Search for the cell housing the specified text and yield its (X, Y) center coordinate. 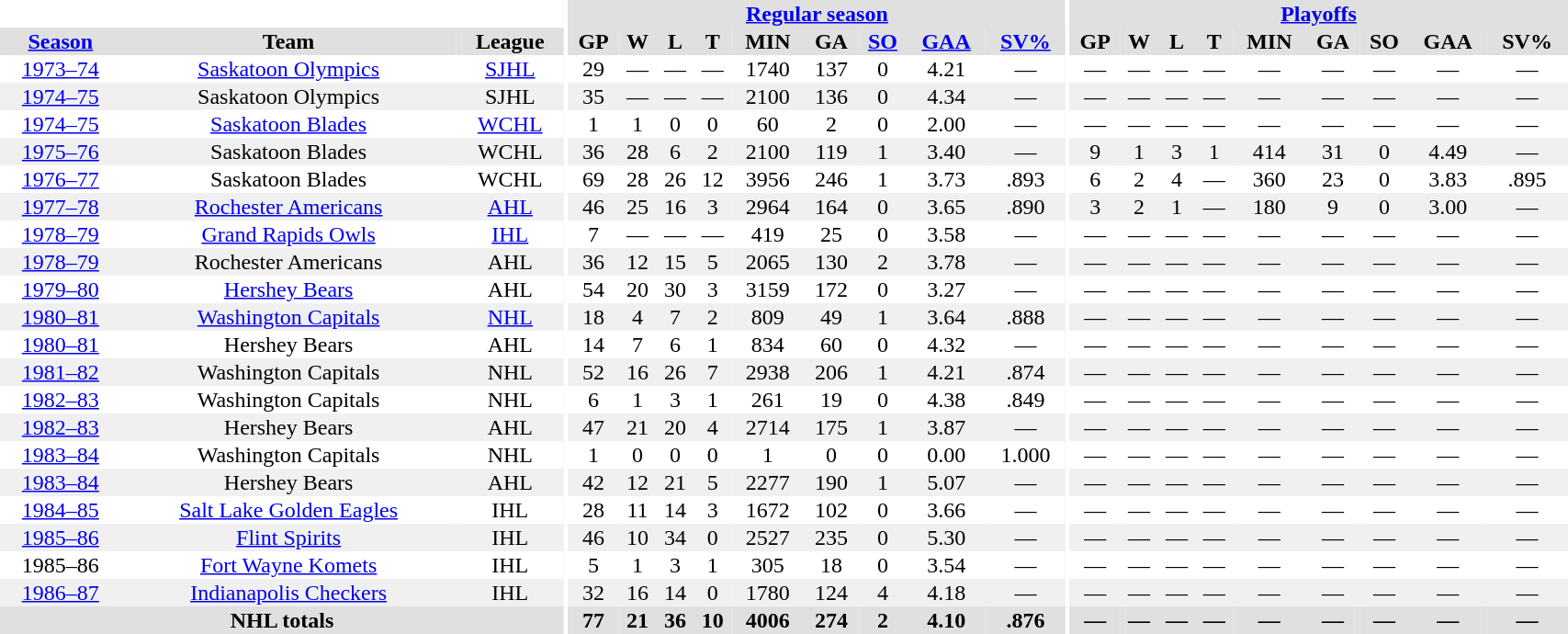
5.30 (946, 538)
3.00 (1448, 207)
809 (768, 317)
Season (61, 41)
235 (830, 538)
42 (593, 482)
11 (637, 510)
23 (1332, 179)
Regular season (818, 14)
164 (830, 207)
360 (1269, 179)
2277 (768, 482)
19 (830, 400)
1.000 (1025, 455)
3.27 (946, 289)
NHL totals (282, 620)
1981–82 (61, 372)
34 (674, 538)
29 (593, 69)
1979–80 (61, 289)
Team (288, 41)
52 (593, 372)
102 (830, 510)
419 (768, 234)
3.40 (946, 152)
54 (593, 289)
4006 (768, 620)
834 (768, 345)
3.66 (946, 510)
119 (830, 152)
.893 (1025, 179)
30 (674, 289)
274 (830, 620)
3.54 (946, 565)
49 (830, 317)
1672 (768, 510)
261 (768, 400)
136 (830, 96)
1976–77 (61, 179)
4.10 (946, 620)
172 (830, 289)
Grand Rapids Owls (288, 234)
69 (593, 179)
Indianapolis Checkers (288, 593)
Fort Wayne Komets (288, 565)
Playoffs (1319, 14)
124 (830, 593)
.888 (1025, 317)
.849 (1025, 400)
47 (593, 427)
4.49 (1448, 152)
77 (593, 620)
3159 (768, 289)
1984–85 (61, 510)
1740 (768, 69)
180 (1269, 207)
3.65 (946, 207)
206 (830, 372)
15 (674, 262)
1977–78 (61, 207)
.874 (1025, 372)
2.00 (946, 124)
31 (1332, 152)
.876 (1025, 620)
.890 (1025, 207)
246 (830, 179)
190 (830, 482)
175 (830, 427)
414 (1269, 152)
130 (830, 262)
2527 (768, 538)
4.32 (946, 345)
3.78 (946, 262)
Salt Lake Golden Eagles (288, 510)
4.18 (946, 593)
4.38 (946, 400)
5.07 (946, 482)
0.00 (946, 455)
137 (830, 69)
3.64 (946, 317)
2938 (768, 372)
Flint Spirits (288, 538)
3.58 (946, 234)
.895 (1528, 179)
1986–87 (61, 593)
35 (593, 96)
32 (593, 593)
305 (768, 565)
3.83 (1448, 179)
3.73 (946, 179)
League (510, 41)
1780 (768, 593)
1973–74 (61, 69)
2964 (768, 207)
3.87 (946, 427)
1975–76 (61, 152)
2065 (768, 262)
2714 (768, 427)
4.34 (946, 96)
3956 (768, 179)
